Find where the given text appears and provide that cell's center as [x, y] coordinate. 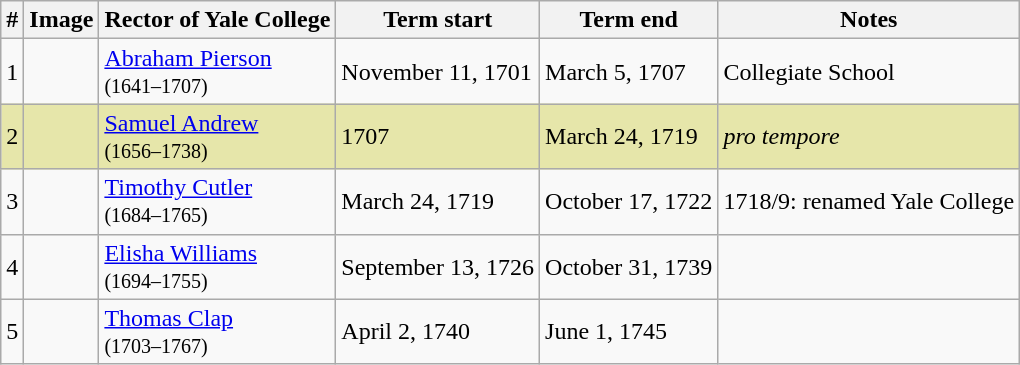
Rector of Yale College [218, 20]
April 2, 1740 [438, 332]
Thomas Clap(1703–1767) [218, 332]
Abraham Pierson(1641–1707) [218, 72]
October 17, 1722 [629, 202]
October 31, 1739 [629, 266]
Elisha Williams(1694–1755) [218, 266]
March 5, 1707 [629, 72]
1718/9: renamed Yale College [869, 202]
# [12, 20]
Samuel Andrew(1656–1738) [218, 136]
3 [12, 202]
1707 [438, 136]
September 13, 1726 [438, 266]
pro tempore [869, 136]
1 [12, 72]
5 [12, 332]
2 [12, 136]
Term start [438, 20]
Notes [869, 20]
Image [62, 20]
Term end [629, 20]
November 11, 1701 [438, 72]
June 1, 1745 [629, 332]
Timothy Cutler(1684–1765) [218, 202]
4 [12, 266]
Collegiate School [869, 72]
